Identify which cell holds the provided text, then report its (X, Y) central coordinate. 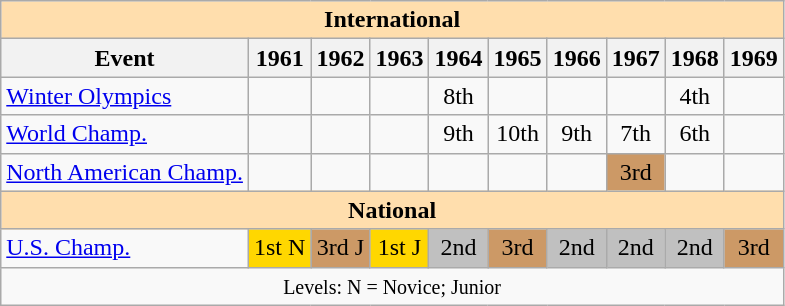
1967 (636, 58)
1st N (279, 248)
1968 (694, 58)
3rd J (340, 248)
8th (458, 96)
Winter Olympics (125, 96)
1st J (400, 248)
1969 (754, 58)
1963 (400, 58)
World Champ. (125, 134)
U.S. Champ. (125, 248)
International (392, 20)
7th (636, 134)
1965 (518, 58)
1962 (340, 58)
Event (125, 58)
1966 (576, 58)
4th (694, 96)
1961 (279, 58)
6th (694, 134)
10th (518, 134)
National (392, 210)
Levels: N = Novice; Junior (392, 286)
1964 (458, 58)
North American Champ. (125, 172)
